Output the (X, Y) coordinate of the center of the cell containing the given text.  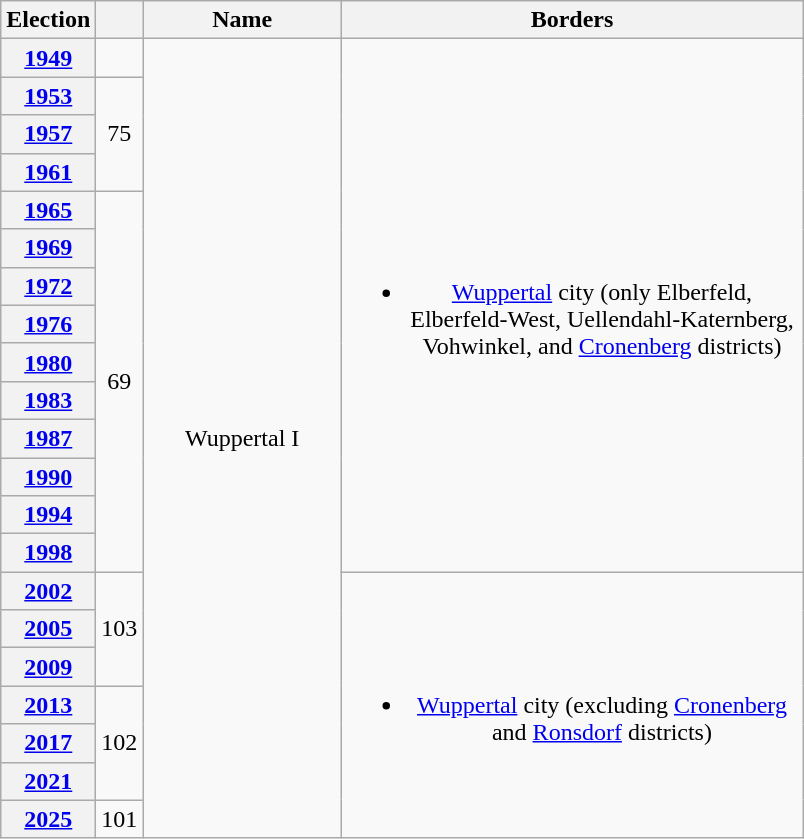
2021 (48, 781)
1961 (48, 172)
Borders (572, 20)
1990 (48, 477)
1976 (48, 324)
1998 (48, 553)
1957 (48, 134)
Name (242, 20)
2009 (48, 667)
103 (120, 629)
Wuppertal city (excluding Cronenberg and Ronsdorf districts) (572, 705)
1949 (48, 58)
Wuppertal city (only Elberfeld, Elberfeld-West, Uellendahl-Katernberg, Vohwinkel, and Cronenberg districts) (572, 306)
2013 (48, 705)
2025 (48, 819)
75 (120, 134)
1965 (48, 210)
69 (120, 382)
101 (120, 819)
1994 (48, 515)
2002 (48, 591)
1969 (48, 248)
Election (48, 20)
2005 (48, 629)
2017 (48, 743)
1953 (48, 96)
1972 (48, 286)
1983 (48, 400)
Wuppertal I (242, 438)
102 (120, 743)
1987 (48, 438)
1980 (48, 362)
